Locate the cell with the specified text and output its (X, Y) center coordinate. 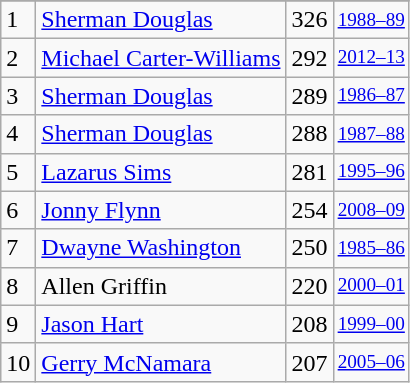
Allen Griffin (161, 286)
1999–00 (371, 324)
Jason Hart (161, 324)
208 (310, 324)
9 (18, 324)
207 (310, 362)
2005–06 (371, 362)
2000–01 (371, 286)
3 (18, 96)
6 (18, 210)
281 (310, 172)
2 (18, 58)
Dwayne Washington (161, 248)
10 (18, 362)
4 (18, 134)
292 (310, 58)
Michael Carter-Williams (161, 58)
289 (310, 96)
220 (310, 286)
2008–09 (371, 210)
7 (18, 248)
1988–89 (371, 20)
1987–88 (371, 134)
2012–13 (371, 58)
250 (310, 248)
1 (18, 20)
Gerry McNamara (161, 362)
Lazarus Sims (161, 172)
326 (310, 20)
1995–96 (371, 172)
288 (310, 134)
254 (310, 210)
1985–86 (371, 248)
5 (18, 172)
Jonny Flynn (161, 210)
8 (18, 286)
1986–87 (371, 96)
